Detect which cell encompasses the target text, then output its (X, Y) center coordinate. 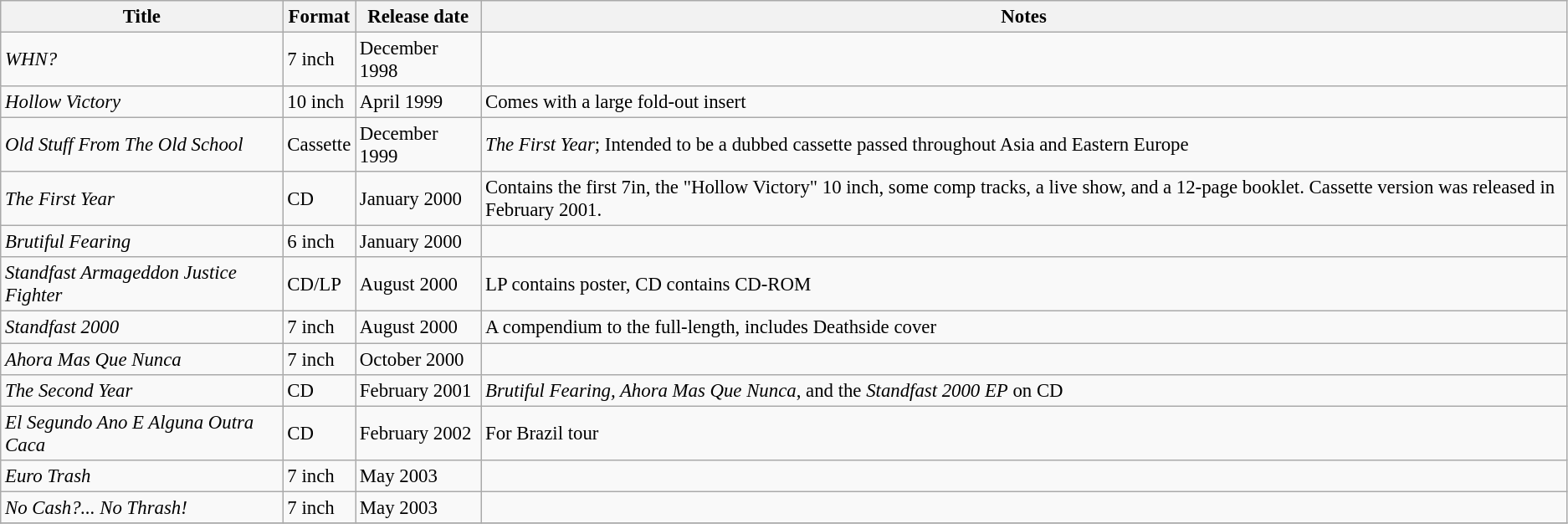
For Brazil tour (1024, 434)
December 1998 (418, 60)
February 2001 (418, 390)
Notes (1024, 17)
The First Year; Intended to be a dubbed cassette passed throughout Asia and Eastern Europe (1024, 146)
Brutiful Fearing (142, 242)
Standfast 2000 (142, 327)
Title (142, 17)
Cassette (320, 146)
October 2000 (418, 359)
No Cash?... No Thrash! (142, 507)
10 inch (320, 102)
WHN? (142, 60)
Format (320, 17)
Standfast Armageddon Justice Fighter (142, 285)
Hollow Victory (142, 102)
Comes with a large fold-out insert (1024, 102)
Euro Trash (142, 475)
LP contains poster, CD contains CD-ROM (1024, 285)
February 2002 (418, 434)
6 inch (320, 242)
The First Year (142, 199)
Brutiful Fearing, Ahora Mas Que Nunca, and the Standfast 2000 EP on CD (1024, 390)
Old Stuff From The Old School (142, 146)
A compendium to the full-length, includes Deathside cover (1024, 327)
December 1999 (418, 146)
The Second Year (142, 390)
Release date (418, 17)
Ahora Mas Que Nunca (142, 359)
CD/LP (320, 285)
April 1999 (418, 102)
El Segundo Ano E Alguna Outra Caca (142, 434)
